Find where the given text appears and provide that cell's center as (x, y) coordinate. 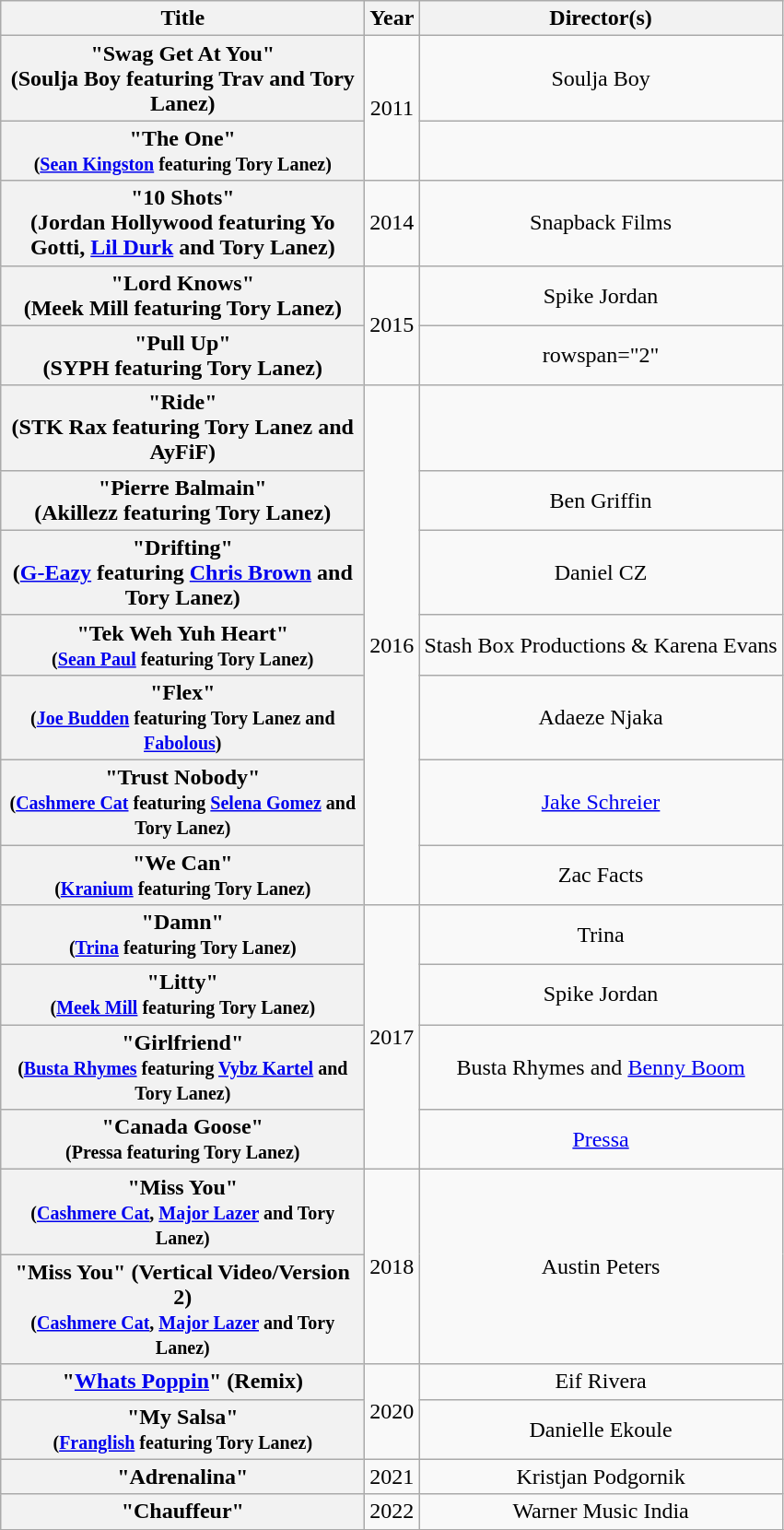
"Chauffeur" (182, 1512)
2022 (392, 1512)
2021 (392, 1477)
"Pierre Balmain"(Akillezz featuring Tory Lanez) (182, 500)
Adaeze Njaka (601, 717)
Kristjan Podgornik (601, 1477)
"Miss You" (Vertical Video/Version 2)(Cashmere Cat, Major Lazer and Tory Lanez) (182, 1309)
Snapback Films (601, 223)
Austin Peters (601, 1266)
Ben Griffin (601, 500)
"We Can"(Kranium featuring Tory Lanez) (182, 874)
Year (392, 18)
2020 (392, 1412)
Daniel CZ (601, 572)
Stash Box Productions & Karena Evans (601, 645)
Title (182, 18)
Danielle Ekoule (601, 1429)
Zac Facts (601, 874)
Busta Rhymes and Benny Boom (601, 1067)
Director(s) (601, 18)
"Damn"(Trina featuring Tory Lanez) (182, 935)
"The One"(Sean Kingston featuring Tory Lanez) (182, 151)
Eif Rivera (601, 1382)
"Flex"(Joe Budden featuring Tory Lanez and Fabolous) (182, 717)
"Tek Weh Yuh Heart"(Sean Paul featuring Tory Lanez) (182, 645)
"Drifting"(G-Eazy featuring Chris Brown and Tory Lanez) (182, 572)
"Swag Get At You"(Soulja Boy featuring Trav and Tory Lanez) (182, 78)
Jake Schreier (601, 802)
2016 (392, 645)
"10 Shots"(Jordan Hollywood featuring Yo Gotti, Lil Durk and Tory Lanez) (182, 223)
"Litty"(Meek Mill featuring Tory Lanez) (182, 995)
2018 (392, 1266)
2011 (392, 109)
"Trust Nobody"(Cashmere Cat featuring Selena Gomez and Tory Lanez) (182, 802)
"Ride"(STK Rax featuring Tory Lanez and AyFiF) (182, 428)
"Whats Poppin" (Remix) (182, 1382)
Pressa (601, 1139)
"Pull Up"(SYPH featuring Tory Lanez) (182, 356)
"My Salsa"(Franglish featuring Tory Lanez) (182, 1429)
Trina (601, 935)
"Lord Knows"(Meek Mill featuring Tory Lanez) (182, 295)
"Girlfriend"(Busta Rhymes featuring Vybz Kartel and Tory Lanez) (182, 1067)
rowspan="2" (601, 356)
2015 (392, 325)
"Canada Goose"(Pressa featuring Tory Lanez) (182, 1139)
Soulja Boy (601, 78)
2017 (392, 1038)
"Miss You"(Cashmere Cat, Major Lazer and Tory Lanez) (182, 1212)
2014 (392, 223)
"Adrenalina" (182, 1477)
Warner Music India (601, 1512)
